From the cell containing the given text, extract its center point as (x, y) coordinate. 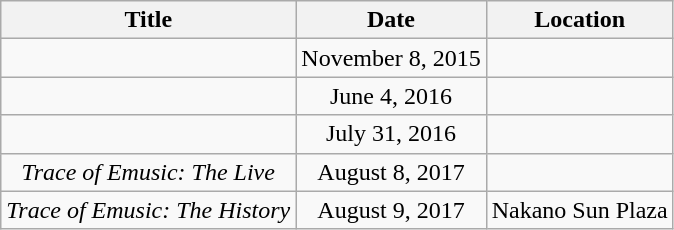
Location (580, 20)
Nakano Sun Plaza (580, 210)
July 31, 2016 (391, 134)
Title (148, 20)
June 4, 2016 (391, 96)
August 8, 2017 (391, 172)
Trace of Emusic: The History (148, 210)
Trace of Emusic: The Live (148, 172)
August 9, 2017 (391, 210)
Date (391, 20)
November 8, 2015 (391, 58)
